Determine the (X, Y) coordinate at the center of the cell enclosing the given text.  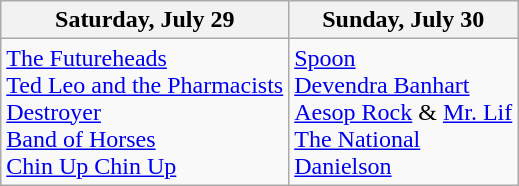
Sunday, July 30 (404, 20)
SpoonDevendra BanhartAesop Rock & Mr. LifThe NationalDanielson (404, 112)
Saturday, July 29 (145, 20)
The FutureheadsTed Leo and the PharmacistsDestroyerBand of HorsesChin Up Chin Up (145, 112)
